Locate the cell with the specified text and output its (x, y) center coordinate. 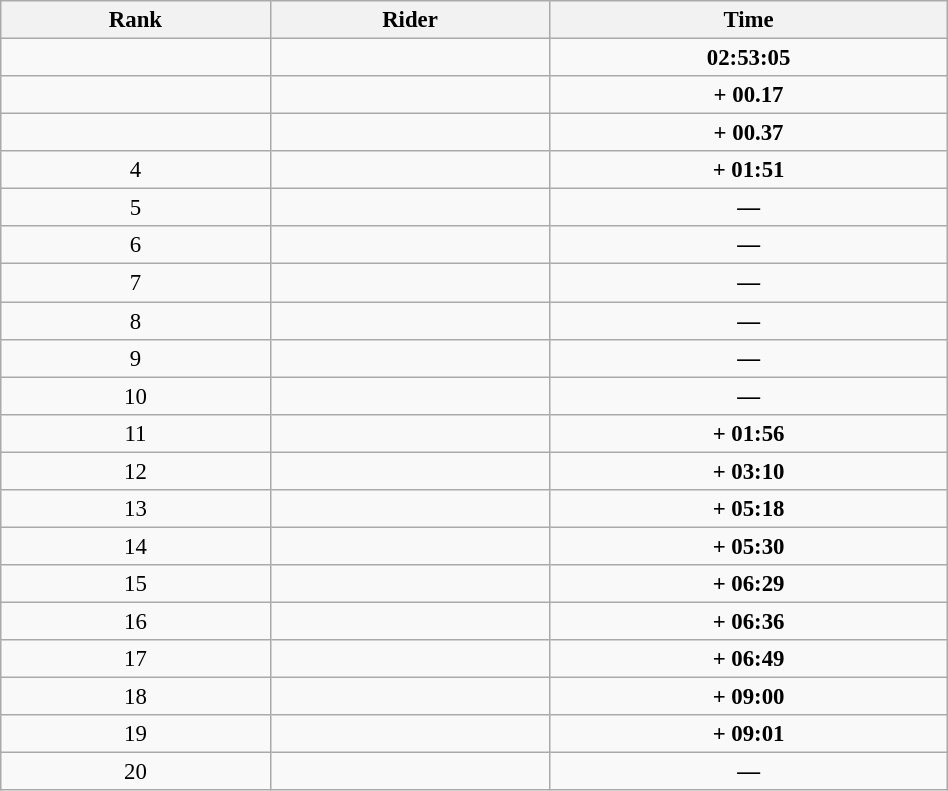
7 (136, 283)
+ 06:36 (748, 621)
+ 09:00 (748, 697)
18 (136, 697)
9 (136, 358)
Rider (410, 20)
4 (136, 170)
15 (136, 584)
8 (136, 321)
12 (136, 471)
+ 06:49 (748, 659)
5 (136, 208)
10 (136, 396)
+ 09:01 (748, 734)
+ 01:51 (748, 170)
+ 01:56 (748, 433)
Rank (136, 20)
+ 06:29 (748, 584)
+ 00.17 (748, 95)
Time (748, 20)
19 (136, 734)
16 (136, 621)
+ 03:10 (748, 471)
13 (136, 509)
20 (136, 772)
17 (136, 659)
6 (136, 245)
14 (136, 546)
02:53:05 (748, 58)
11 (136, 433)
+ 05:18 (748, 509)
+ 00.37 (748, 133)
+ 05:30 (748, 546)
